Determine the [X, Y] coordinate at the center of the cell enclosing the given text.  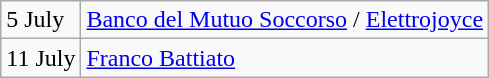
11 July [41, 58]
5 July [41, 20]
Franco Battiato [285, 58]
Banco del Mutuo Soccorso / Elettrojoyce [285, 20]
